Scan for the cell matching the given text and deliver its (x, y) coordinate at center. 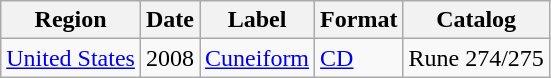
Rune 274/275 (476, 58)
Label (258, 20)
Catalog (476, 20)
Format (359, 20)
Region (71, 20)
2008 (170, 58)
CD (359, 58)
United States (71, 58)
Cuneiform (258, 58)
Date (170, 20)
